Locate the cell with the specified text and output its (X, Y) center coordinate. 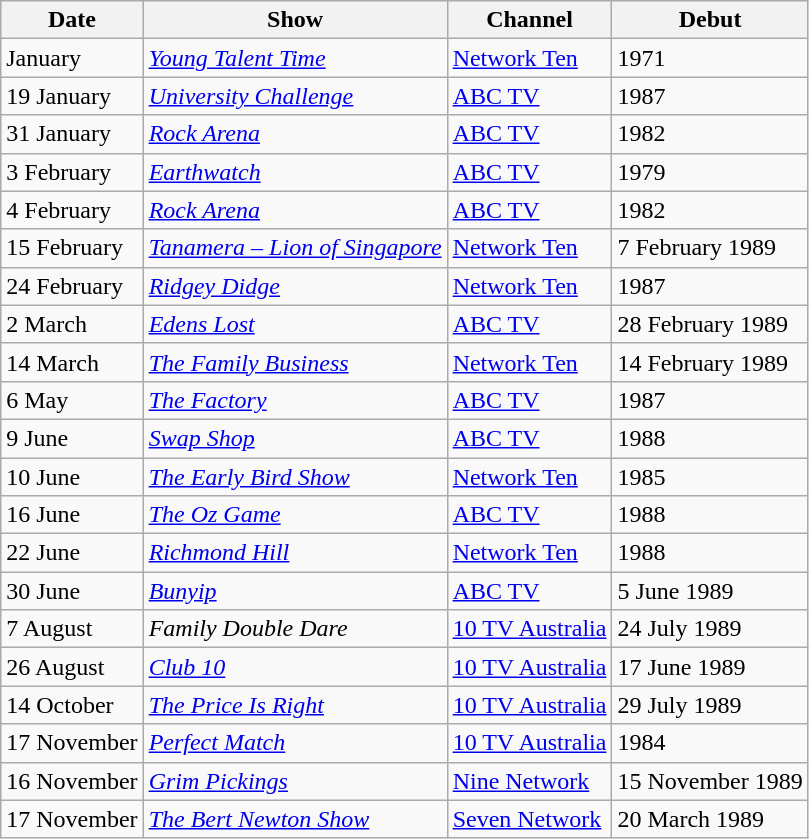
Edens Lost (295, 324)
26 August (72, 667)
University Challenge (295, 96)
14 October (72, 705)
Nine Network (530, 781)
Perfect Match (295, 743)
31 January (72, 134)
3 February (72, 172)
Grim Pickings (295, 781)
Richmond Hill (295, 553)
17 June 1989 (710, 667)
Club 10 (295, 667)
The Early Bird Show (295, 477)
22 June (72, 553)
10 June (72, 477)
1985 (710, 477)
Date (72, 20)
Tanamera – Lion of Singapore (295, 248)
4 February (72, 210)
Family Double Dare (295, 629)
Show (295, 20)
The Price Is Right (295, 705)
14 March (72, 362)
The Family Business (295, 362)
The Oz Game (295, 515)
Seven Network (530, 819)
7 August (72, 629)
15 February (72, 248)
Bunyip (295, 591)
2 March (72, 324)
Swap Shop (295, 438)
1971 (710, 58)
20 March 1989 (710, 819)
Ridgey Didge (295, 286)
9 June (72, 438)
The Factory (295, 400)
1979 (710, 172)
24 July 1989 (710, 629)
15 November 1989 (710, 781)
6 May (72, 400)
14 February 1989 (710, 362)
30 June (72, 591)
16 June (72, 515)
7 February 1989 (710, 248)
Debut (710, 20)
Channel (530, 20)
16 November (72, 781)
Earthwatch (295, 172)
Young Talent Time (295, 58)
5 June 1989 (710, 591)
19 January (72, 96)
January (72, 58)
24 February (72, 286)
29 July 1989 (710, 705)
28 February 1989 (710, 324)
The Bert Newton Show (295, 819)
1984 (710, 743)
